Return [X, Y] of the center of cell containing provided text 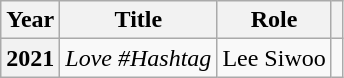
Love #Hashtag [138, 58]
2021 [30, 58]
Title [138, 20]
Year [30, 20]
Role [274, 20]
Lee Siwoo [274, 58]
